Detect which cell encompasses the target text, then output its [x, y] center coordinate. 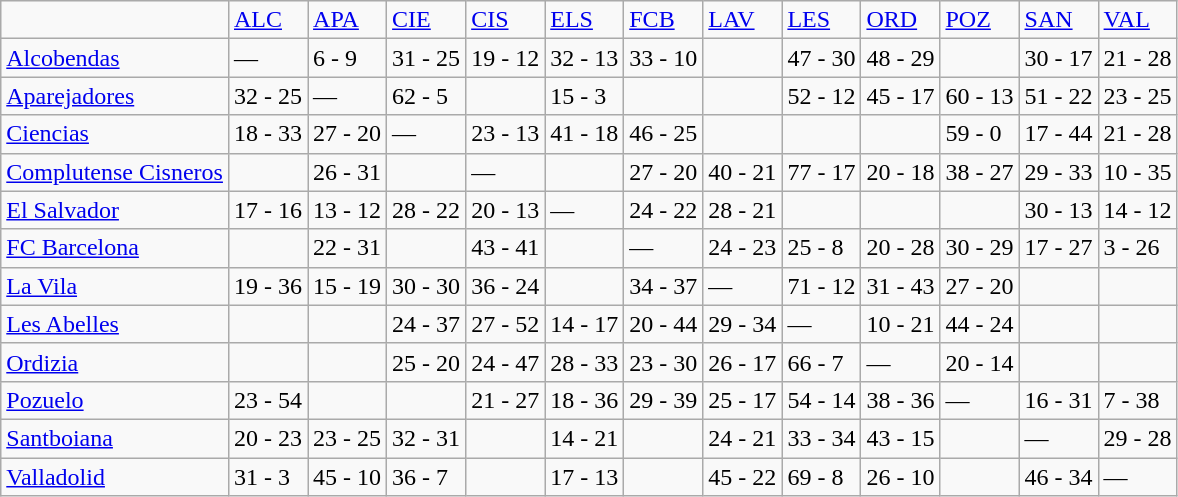
Pozuelo [115, 400]
45 - 22 [742, 477]
20 - 44 [664, 324]
29 - 34 [742, 324]
La Vila [115, 286]
24 - 37 [426, 324]
62 - 5 [426, 96]
POZ [980, 20]
24 - 47 [506, 362]
44 - 24 [980, 324]
69 - 8 [822, 477]
VAL [1138, 20]
26 - 31 [348, 172]
19 - 36 [268, 286]
14 - 21 [584, 438]
60 - 13 [980, 96]
FCB [664, 20]
47 - 30 [822, 58]
CIS [506, 20]
18 - 33 [268, 134]
31 - 25 [426, 58]
24 - 22 [664, 210]
LES [822, 20]
36 - 7 [426, 477]
32 - 25 [268, 96]
23 - 13 [506, 134]
ELS [584, 20]
17 - 16 [268, 210]
24 - 23 [742, 248]
24 - 21 [742, 438]
20 - 23 [268, 438]
17 - 13 [584, 477]
25 - 8 [822, 248]
23 - 30 [664, 362]
52 - 12 [822, 96]
20 - 14 [980, 362]
FC Barcelona [115, 248]
33 - 34 [822, 438]
38 - 27 [980, 172]
40 - 21 [742, 172]
22 - 31 [348, 248]
31 - 43 [900, 286]
46 - 25 [664, 134]
Ordizia [115, 362]
51 - 22 [1058, 96]
27 - 52 [506, 324]
29 - 28 [1138, 438]
66 - 7 [822, 362]
59 - 0 [980, 134]
26 - 10 [900, 477]
46 - 34 [1058, 477]
48 - 29 [900, 58]
6 - 9 [348, 58]
20 - 18 [900, 172]
54 - 14 [822, 400]
25 - 17 [742, 400]
10 - 21 [900, 324]
21 - 27 [506, 400]
17 - 44 [1058, 134]
Les Abelles [115, 324]
28 - 22 [426, 210]
29 - 39 [664, 400]
30 - 29 [980, 248]
Valladolid [115, 477]
33 - 10 [664, 58]
32 - 13 [584, 58]
30 - 17 [1058, 58]
Ciencias [115, 134]
14 - 17 [584, 324]
20 - 13 [506, 210]
25 - 20 [426, 362]
38 - 36 [900, 400]
29 - 33 [1058, 172]
10 - 35 [1138, 172]
17 - 27 [1058, 248]
LAV [742, 20]
41 - 18 [584, 134]
APA [348, 20]
45 - 17 [900, 96]
28 - 21 [742, 210]
23 - 54 [268, 400]
ALC [268, 20]
3 - 26 [1138, 248]
71 - 12 [822, 286]
7 - 38 [1138, 400]
18 - 36 [584, 400]
31 - 3 [268, 477]
El Salvador [115, 210]
CIE [426, 20]
16 - 31 [1058, 400]
32 - 31 [426, 438]
SAN [1058, 20]
43 - 41 [506, 248]
Complutense Cisneros [115, 172]
30 - 13 [1058, 210]
36 - 24 [506, 286]
45 - 10 [348, 477]
77 - 17 [822, 172]
ORD [900, 20]
19 - 12 [506, 58]
Aparejadores [115, 96]
28 - 33 [584, 362]
43 - 15 [900, 438]
Santboiana [115, 438]
34 - 37 [664, 286]
15 - 3 [584, 96]
20 - 28 [900, 248]
30 - 30 [426, 286]
Alcobendas [115, 58]
15 - 19 [348, 286]
26 - 17 [742, 362]
14 - 12 [1138, 210]
13 - 12 [348, 210]
